From the cell containing the given text, extract its center point as (X, Y) coordinate. 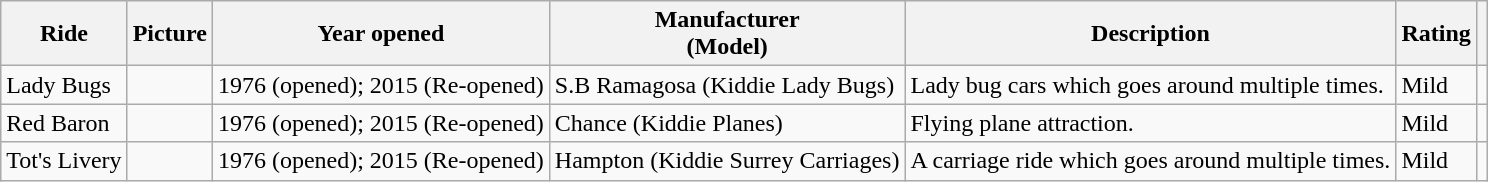
Manufacturer(Model) (727, 34)
Ride (64, 34)
Rating (1436, 34)
Red Baron (64, 123)
Tot's Livery (64, 161)
Lady Bugs (64, 85)
Year opened (380, 34)
Chance (Kiddie Planes) (727, 123)
Lady bug cars which goes around multiple times. (1150, 85)
Flying plane attraction. (1150, 123)
Description (1150, 34)
S.B Ramagosa (Kiddie Lady Bugs) (727, 85)
A carriage ride which goes around multiple times. (1150, 161)
Hampton (Kiddie Surrey Carriages) (727, 161)
Picture (170, 34)
